Return [X, Y] of the center of cell containing provided text 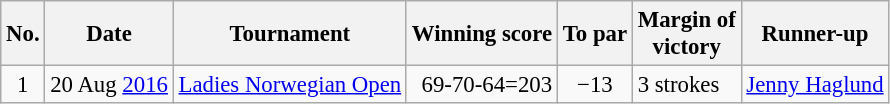
Date [109, 34]
Margin ofvictory [686, 34]
Winning score [482, 34]
69-70-64=203 [482, 85]
Tournament [290, 34]
To par [594, 34]
Ladies Norwegian Open [290, 85]
1 [23, 85]
Runner-up [815, 34]
Jenny Haglund [815, 85]
3 strokes [686, 85]
−13 [594, 85]
No. [23, 34]
20 Aug 2016 [109, 85]
